Pinpoint the cell where the given text exists, returning its [x, y] midpoint coordinate. 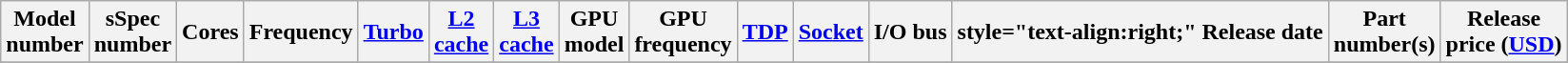
Socket [830, 32]
I/O bus [910, 32]
sSpecnumber [132, 32]
Frequency [301, 32]
TDP [765, 32]
GPUmodel [594, 32]
Partnumber(s) [1384, 32]
Modelnumber [45, 32]
style="text-align:right;" Release date [1141, 32]
Releaseprice (USD) [1504, 32]
L2cache [461, 32]
GPUfrequency [684, 32]
L3cache [526, 32]
Cores [211, 32]
Turbo [393, 32]
